Capture the cell that displays the provided text and extract its [x, y] central coordinate. 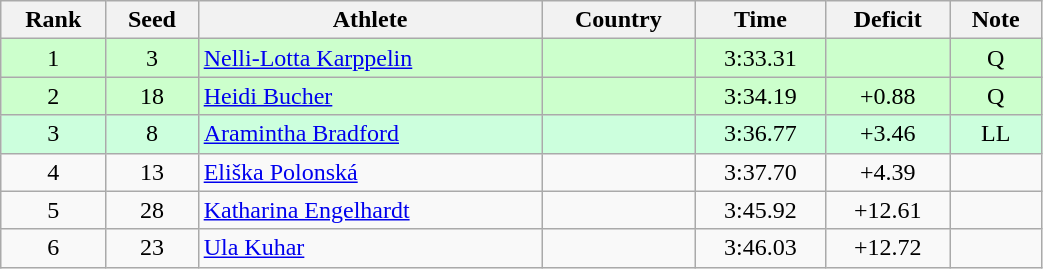
+3.46 [888, 134]
2 [54, 96]
+0.88 [888, 96]
Ula Kuhar [370, 248]
3:37.70 [760, 172]
18 [152, 96]
8 [152, 134]
3:33.31 [760, 58]
Eliška Polonská [370, 172]
1 [54, 58]
13 [152, 172]
3:34.19 [760, 96]
3:45.92 [760, 210]
5 [54, 210]
+12.72 [888, 248]
Deficit [888, 20]
+4.39 [888, 172]
Time [760, 20]
23 [152, 248]
Note [996, 20]
Nelli-Lotta Karppelin [370, 58]
Heidi Bucher [370, 96]
+12.61 [888, 210]
Aramintha Bradford [370, 134]
Athlete [370, 20]
3:46.03 [760, 248]
Katharina Engelhardt [370, 210]
Country [618, 20]
6 [54, 248]
LL [996, 134]
Rank [54, 20]
3:36.77 [760, 134]
28 [152, 210]
4 [54, 172]
Seed [152, 20]
